From the cell containing the given text, extract its center point as (x, y) coordinate. 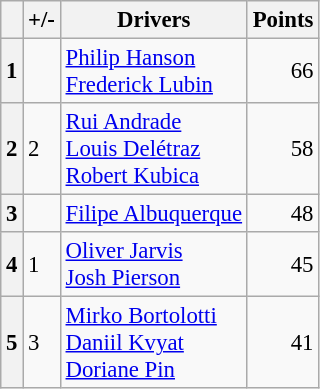
+/- (42, 20)
58 (282, 149)
Points (282, 20)
41 (282, 343)
45 (282, 264)
Rui Andrade Louis Delétraz Robert Kubica (154, 149)
Filipe Albuquerque (154, 214)
Drivers (154, 20)
Mirko Bortolotti Daniil Kvyat Doriane Pin (154, 343)
4 (12, 264)
Philip Hanson Frederick Lubin (154, 72)
48 (282, 214)
66 (282, 72)
5 (12, 343)
Oliver Jarvis Josh Pierson (154, 264)
